Output the [x, y] coordinate of the center of the cell containing the given text.  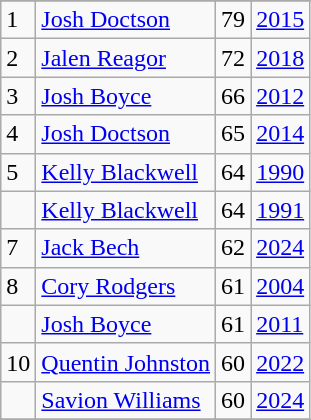
2 [18, 58]
Jack Bech [126, 248]
4 [18, 134]
1991 [280, 210]
2011 [280, 324]
79 [234, 20]
10 [18, 362]
65 [234, 134]
2004 [280, 286]
62 [234, 248]
2018 [280, 58]
2022 [280, 362]
3 [18, 96]
2012 [280, 96]
7 [18, 248]
Cory Rodgers [126, 286]
72 [234, 58]
1990 [280, 172]
Jalen Reagor [126, 58]
2014 [280, 134]
Savion Williams [126, 400]
8 [18, 286]
5 [18, 172]
2015 [280, 20]
1 [18, 20]
66 [234, 96]
Quentin Johnston [126, 362]
